Extract the (x, y) coordinate from the center of the cell holding the provided text.  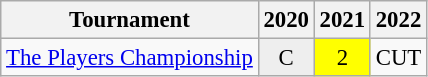
CUT (398, 58)
2 (342, 58)
2020 (286, 20)
Tournament (130, 20)
The Players Championship (130, 58)
2022 (398, 20)
2021 (342, 20)
C (286, 58)
